Scan for the cell matching the given text and deliver its (x, y) coordinate at center. 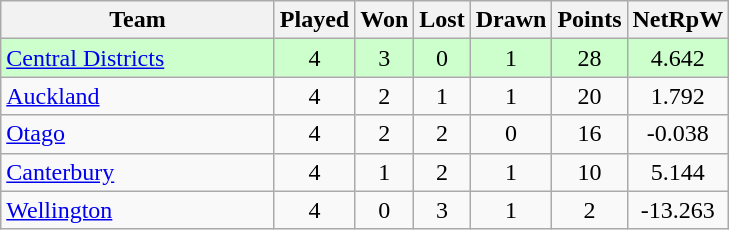
NetRpW (678, 20)
28 (590, 58)
Auckland (138, 96)
Played (314, 20)
-0.038 (678, 134)
4.642 (678, 58)
Points (590, 20)
Wellington (138, 210)
-13.263 (678, 210)
Canterbury (138, 172)
5.144 (678, 172)
Lost (442, 20)
Team (138, 20)
Central Districts (138, 58)
20 (590, 96)
Drawn (511, 20)
Won (384, 20)
Otago (138, 134)
1.792 (678, 96)
10 (590, 172)
16 (590, 134)
